Determine the (x, y) coordinate at the center of the cell enclosing the given text.  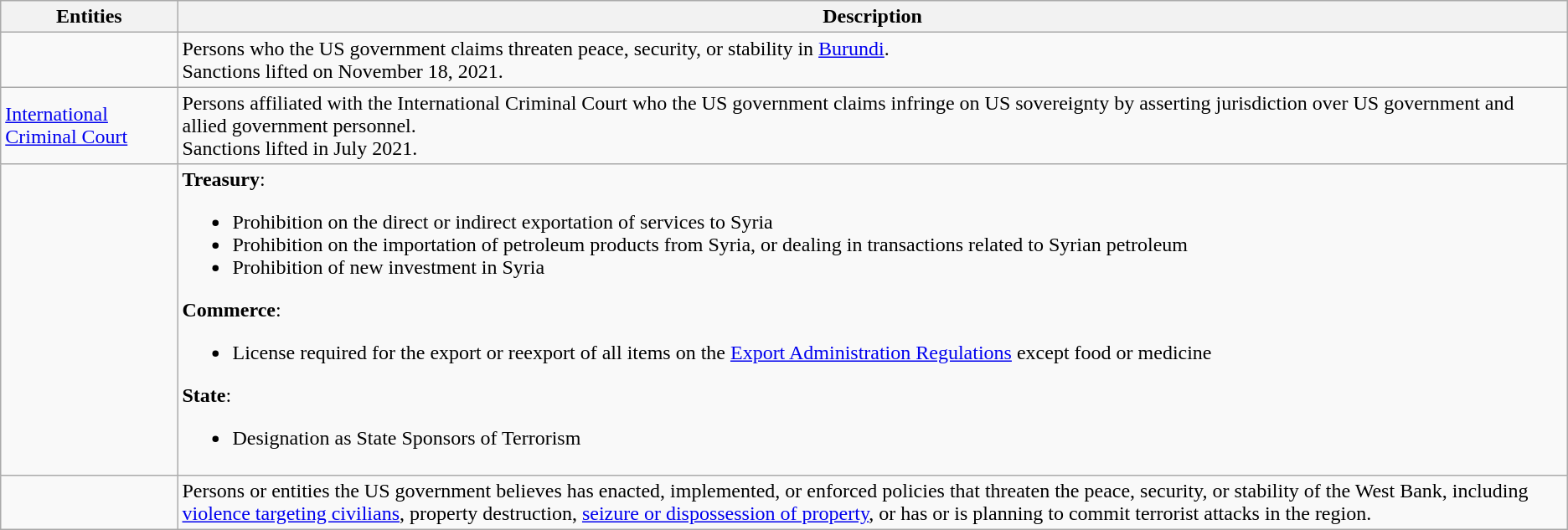
Entities (89, 17)
Description (873, 17)
Persons who the US government claims threaten peace, security, or stability in Burundi.Sanctions lifted on November 18, 2021. (873, 60)
International Criminal Court (89, 126)
